Find where the given text appears and provide that cell's center as (X, Y) coordinate. 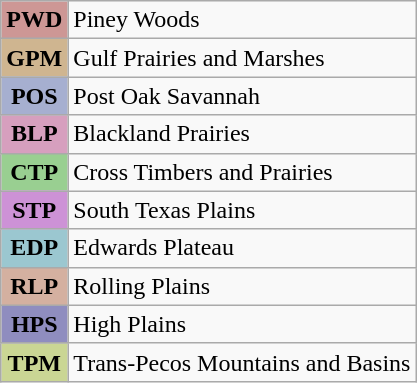
TPM (34, 362)
Rolling Plains (242, 286)
POS (34, 96)
Gulf Prairies and Marshes (242, 58)
South Texas Plains (242, 210)
Blackland Prairies (242, 134)
Trans-Pecos Mountains and Basins (242, 362)
RLP (34, 286)
Cross Timbers and Prairies (242, 172)
Piney Woods (242, 20)
GPM (34, 58)
Edwards Plateau (242, 248)
High Plains (242, 324)
HPS (34, 324)
STP (34, 210)
EDP (34, 248)
Post Oak Savannah (242, 96)
CTP (34, 172)
PWD (34, 20)
BLP (34, 134)
